From the cell containing the given text, extract its center point as (x, y) coordinate. 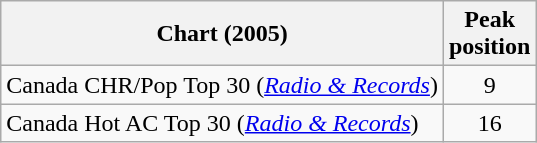
Chart (2005) (222, 34)
Canada CHR/Pop Top 30 (Radio & Records) (222, 85)
Canada Hot AC Top 30 (Radio & Records) (222, 123)
9 (489, 85)
Peakposition (489, 34)
16 (489, 123)
